Scan for the cell matching the given text and deliver its [x, y] coordinate at center. 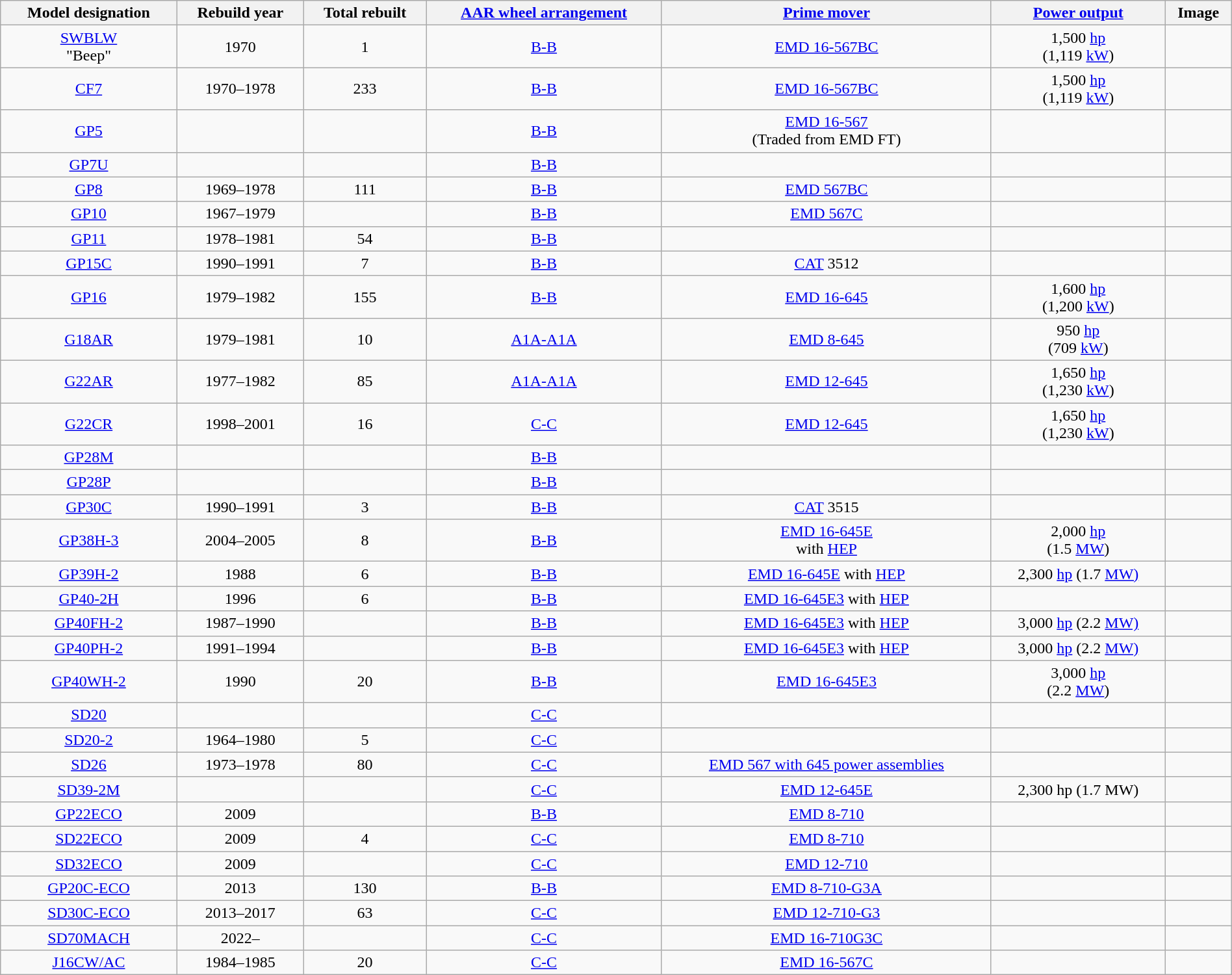
GP39H-2 [88, 574]
SD70MACH [88, 938]
Prime mover [827, 13]
16 [365, 424]
Power output [1078, 13]
SD20-2 [88, 740]
80 [365, 764]
CF7 [88, 88]
1979–1982 [240, 296]
130 [365, 889]
10 [365, 339]
EMD 567 with 645 power assemblies [827, 764]
GP5 [88, 131]
GP40WH-2 [88, 681]
1970 [240, 47]
G22CR [88, 424]
4 [365, 838]
2004–2005 [240, 541]
GP11 [88, 239]
EMD 16-567(Traded from EMD FT) [827, 131]
GP16 [88, 296]
111 [365, 189]
SD20 [88, 715]
2013 [240, 889]
AAR wheel arrangement [545, 13]
3,000 hp(2.2 MW) [1078, 681]
SD22ECO [88, 838]
1990 [240, 681]
1984–1985 [240, 963]
CAT 3515 [827, 507]
EMD 12-645E [827, 789]
GP15C [88, 263]
GP22ECO [88, 814]
2,000 hp(1.5 MW) [1078, 541]
SD26 [88, 764]
EMD 567BC [827, 189]
GP38H-3 [88, 541]
1 [365, 47]
85 [365, 381]
EMD 8-645 [827, 339]
1996 [240, 599]
GP30C [88, 507]
Total rebuilt [365, 13]
EMD 8-710-G3A [827, 889]
GP10 [88, 214]
SD30C-ECO [88, 913]
233 [365, 88]
1987–1990 [240, 623]
GP20C-ECO [88, 889]
Model designation [88, 13]
EMD 16-567C [827, 963]
EMD 12-710-G3 [827, 913]
54 [365, 239]
1973–1978 [240, 764]
Rebuild year [240, 13]
1969–1978 [240, 189]
SWBLW"Beep" [88, 47]
CAT 3512 [827, 263]
GP28M [88, 458]
7 [365, 263]
1,600 hp(1,200 kW) [1078, 296]
950 hp(709 kW) [1078, 339]
GP7U [88, 164]
GP8 [88, 189]
GP40PH-2 [88, 648]
1988 [240, 574]
1967–1979 [240, 214]
EMD 12-710 [827, 864]
EMD 16-710G3C [827, 938]
1998–2001 [240, 424]
GP40-2H [88, 599]
EMD 16-645Ewith HEP [827, 541]
5 [365, 740]
EMD 16-645E with HEP [827, 574]
EMD 567C [827, 214]
2022– [240, 938]
SD32ECO [88, 864]
1978–1981 [240, 239]
G22AR [88, 381]
63 [365, 913]
1970–1978 [240, 88]
EMD 16-645 [827, 296]
Image [1198, 13]
G18AR [88, 339]
1964–1980 [240, 740]
GP28P [88, 482]
2013–2017 [240, 913]
SD39-2M [88, 789]
EMD 16-645E3 [827, 681]
3 [365, 507]
1977–1982 [240, 381]
GP40FH-2 [88, 623]
155 [365, 296]
8 [365, 541]
1979–1981 [240, 339]
J16CW/AC [88, 963]
1991–1994 [240, 648]
